Determine the [x, y] coordinate at the center of the cell enclosing the given text.  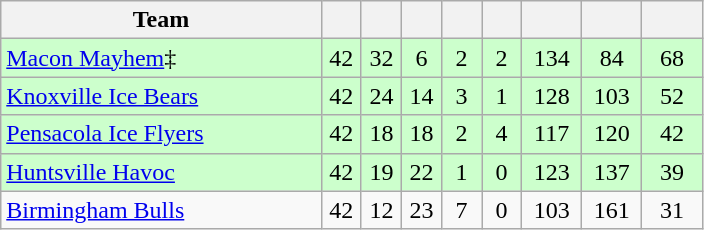
128 [552, 96]
Knoxville Ice Bears [162, 96]
23 [421, 210]
Birmingham Bulls [162, 210]
Pensacola Ice Flyers [162, 134]
117 [552, 134]
22 [421, 172]
123 [552, 172]
14 [421, 96]
161 [612, 210]
12 [381, 210]
39 [672, 172]
4 [502, 134]
19 [381, 172]
32 [381, 58]
24 [381, 96]
Huntsville Havoc [162, 172]
Team [162, 20]
134 [552, 58]
120 [612, 134]
31 [672, 210]
68 [672, 58]
137 [612, 172]
6 [421, 58]
7 [461, 210]
84 [612, 58]
3 [461, 96]
52 [672, 96]
Macon Mayhem‡ [162, 58]
